Output the [x, y] coordinate of the center of the cell containing the given text.  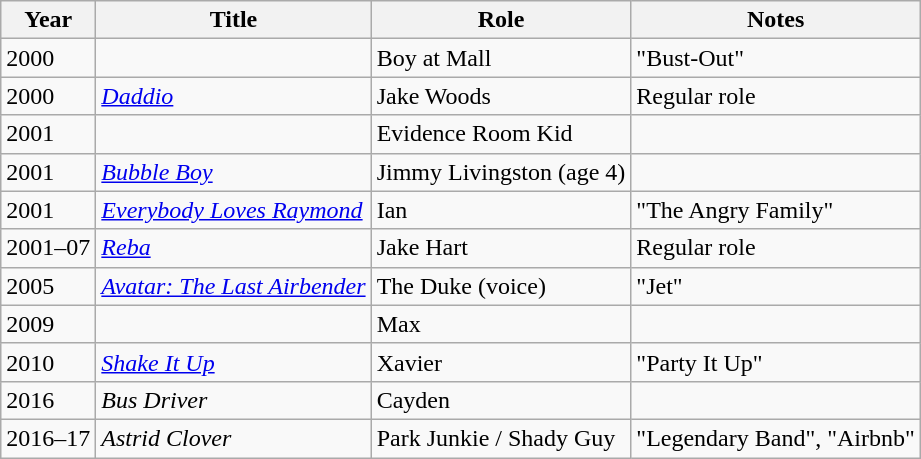
Park Junkie / Shady Guy [501, 438]
Bus Driver [234, 400]
Xavier [501, 362]
Daddio [234, 96]
Boy at Mall [501, 58]
Ian [501, 210]
Astrid Clover [234, 438]
"Bust-Out" [776, 58]
"The Angry Family" [776, 210]
Reba [234, 248]
Jake Woods [501, 96]
2001–07 [48, 248]
"Legendary Band", "Airbnb" [776, 438]
Max [501, 324]
Year [48, 20]
Evidence Room Kid [501, 134]
Title [234, 20]
Avatar: The Last Airbender [234, 286]
The Duke (voice) [501, 286]
"Jet" [776, 286]
"Party It Up" [776, 362]
2009 [48, 324]
2016 [48, 400]
Cayden [501, 400]
Notes [776, 20]
2005 [48, 286]
Jimmy Livingston (age 4) [501, 172]
2016–17 [48, 438]
2010 [48, 362]
Shake It Up [234, 362]
Jake Hart [501, 248]
Everybody Loves Raymond [234, 210]
Bubble Boy [234, 172]
Role [501, 20]
